Provide the [x, y] coordinate of the cell's center where the given text is located.  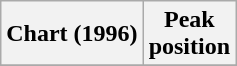
Chart (1996) [72, 34]
Peakposition [189, 34]
